Determine the [x, y] coordinate at the center of the cell enclosing the given text.  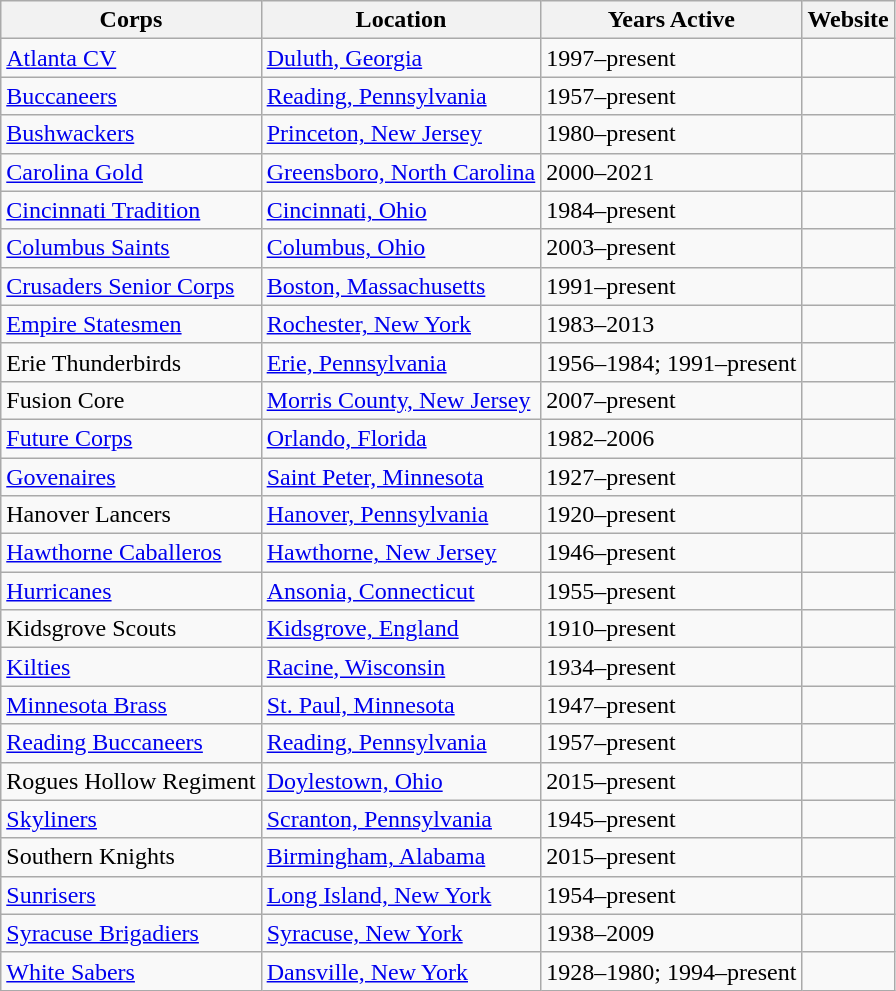
White Sabers [131, 971]
Birmingham, Alabama [401, 857]
Erie Thunderbirds [131, 362]
Syracuse, New York [401, 933]
Columbus Saints [131, 248]
Location [401, 20]
Saint Peter, Minnesota [401, 477]
1945–present [672, 819]
1956–1984; 1991–present [672, 362]
St. Paul, Minnesota [401, 705]
1980–present [672, 134]
Southern Knights [131, 857]
Doylestown, Ohio [401, 781]
Rochester, New York [401, 324]
Erie, Pennsylvania [401, 362]
Fusion Core [131, 400]
Cincinnati, Ohio [401, 210]
1938–2009 [672, 933]
Hurricanes [131, 591]
Skyliners [131, 819]
1947–present [672, 705]
Bushwackers [131, 134]
Kidsgrove, England [401, 629]
Kilties [131, 667]
1997–present [672, 58]
Syracuse Brigadiers [131, 933]
Govenaires [131, 477]
2000–2021 [672, 172]
Boston, Massachusetts [401, 286]
Reading Buccaneers [131, 743]
Scranton, Pennsylvania [401, 819]
Kidsgrove Scouts [131, 629]
Sunrisers [131, 895]
Hanover Lancers [131, 515]
Hawthorne Caballeros [131, 553]
Duluth, Georgia [401, 58]
Long Island, New York [401, 895]
2007–present [672, 400]
Corps [131, 20]
Cincinnati Tradition [131, 210]
Dansville, New York [401, 971]
Morris County, New Jersey [401, 400]
1984–present [672, 210]
1955–present [672, 591]
1954–present [672, 895]
Hanover, Pennsylvania [401, 515]
Rogues Hollow Regiment [131, 781]
1946–present [672, 553]
1910–present [672, 629]
Empire Statesmen [131, 324]
Crusaders Senior Corps [131, 286]
Website [848, 20]
1920–present [672, 515]
Years Active [672, 20]
1982–2006 [672, 438]
1927–present [672, 477]
Carolina Gold [131, 172]
Columbus, Ohio [401, 248]
Orlando, Florida [401, 438]
Racine, Wisconsin [401, 667]
Princeton, New Jersey [401, 134]
Greensboro, North Carolina [401, 172]
Atlanta CV [131, 58]
2003–present [672, 248]
Buccaneers [131, 96]
Minnesota Brass [131, 705]
Hawthorne, New Jersey [401, 553]
1928–1980; 1994–present [672, 971]
Ansonia, Connecticut [401, 591]
1983–2013 [672, 324]
1991–present [672, 286]
Future Corps [131, 438]
1934–present [672, 667]
